Pinpoint the cell where the given text exists, returning its [x, y] midpoint coordinate. 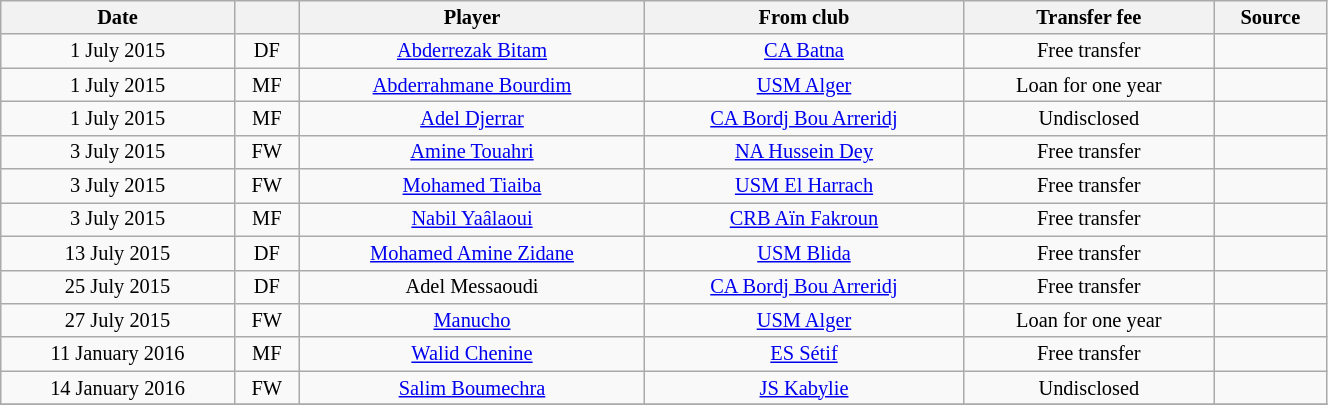
13 July 2015 [118, 253]
Mohamed Amine Zidane [472, 253]
Player [472, 17]
Source [1270, 17]
Abderrezak Bitam [472, 51]
USM El Harrach [804, 186]
Nabil Yaâlaoui [472, 219]
CA Batna [804, 51]
USM Blida [804, 253]
Mohamed Tiaiba [472, 186]
Adel Messaoudi [472, 287]
Date [118, 17]
Salim Boumechra [472, 388]
NA Hussein Dey [804, 152]
Adel Djerrar [472, 118]
Transfer fee [1088, 17]
ES Sétif [804, 354]
Walid Chenine [472, 354]
11 January 2016 [118, 354]
14 January 2016 [118, 388]
CRB Aïn Fakroun [804, 219]
JS Kabylie [804, 388]
25 July 2015 [118, 287]
Amine Touahri [472, 152]
Abderrahmane Bourdim [472, 85]
From club [804, 17]
27 July 2015 [118, 320]
Manucho [472, 320]
